Search for the cell housing the specified text and yield its [x, y] center coordinate. 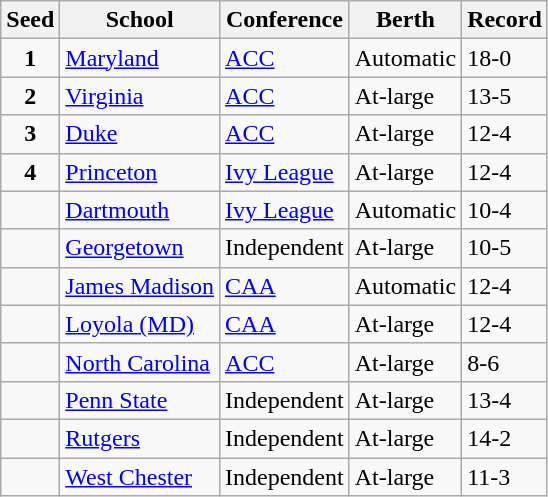
2 [30, 96]
Georgetown [140, 248]
10-4 [505, 210]
West Chester [140, 477]
13-4 [505, 400]
Princeton [140, 172]
James Madison [140, 286]
Maryland [140, 58]
Rutgers [140, 438]
14-2 [505, 438]
Virginia [140, 96]
Record [505, 20]
10-5 [505, 248]
Conference [285, 20]
13-5 [505, 96]
School [140, 20]
Loyola (MD) [140, 324]
Berth [405, 20]
18-0 [505, 58]
3 [30, 134]
Dartmouth [140, 210]
Penn State [140, 400]
North Carolina [140, 362]
1 [30, 58]
Duke [140, 134]
8-6 [505, 362]
4 [30, 172]
11-3 [505, 477]
Seed [30, 20]
